Locate the cell with the specified text and output its (x, y) center coordinate. 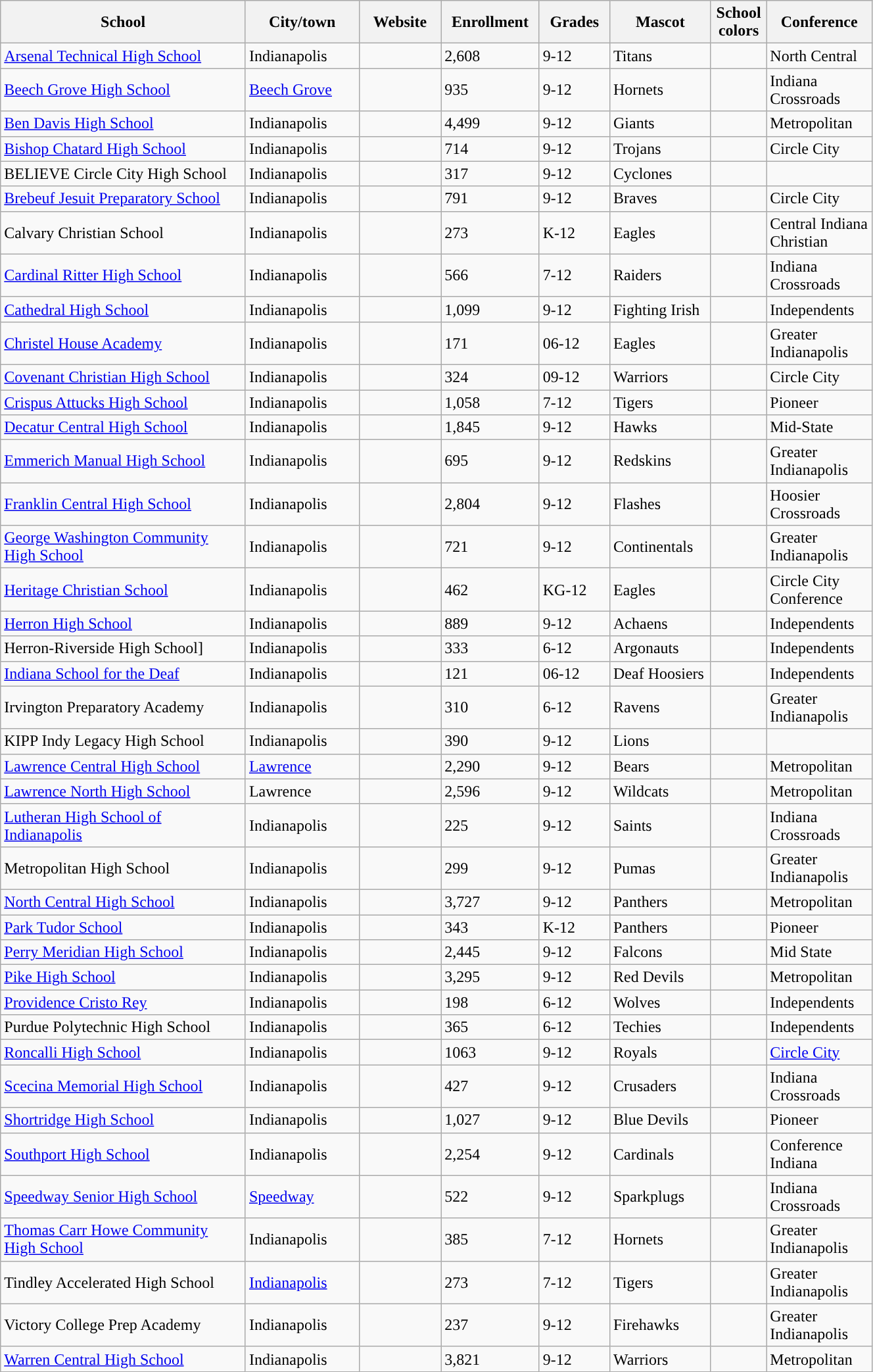
Bishop Chatard High School (124, 149)
935 (490, 89)
121 (490, 674)
Cathedral High School (124, 309)
Hawks (660, 428)
Herron High School (124, 624)
Trojans (660, 149)
198 (490, 1002)
Pike High School (124, 977)
Scecina Memorial High School (124, 1087)
390 (490, 741)
791 (490, 199)
2,254 (490, 1154)
721 (490, 547)
Beech Grove (302, 89)
Redskins (660, 462)
Website (400, 22)
Lutheran High School of Indianapolis (124, 825)
Beech Grove High School (124, 89)
Mid State (819, 952)
2,596 (490, 791)
Shortridge High School (124, 1120)
714 (490, 149)
Tindley Accelerated High School (124, 1283)
1,099 (490, 309)
Thomas Carr Howe Community High School (124, 1239)
1063 (490, 1052)
Heritage Christian School (124, 589)
Calvary Christian School (124, 233)
Conference Indiana (819, 1154)
North Central (819, 56)
Park Tudor School (124, 927)
Pumas (660, 868)
Enrollment (490, 22)
Firehawks (660, 1325)
Falcons (660, 952)
Cardinal Ritter High School (124, 275)
Emmerich Manual High School (124, 462)
Indiana School for the Deaf (124, 674)
Achaens (660, 624)
Grades (575, 22)
Decatur Central High School (124, 428)
1,058 (490, 402)
BELIEVE Circle City High School (124, 174)
Covenant Christian High School (124, 377)
Saints (660, 825)
Mascot (660, 22)
Sparkplugs (660, 1197)
343 (490, 927)
462 (490, 589)
Brebeuf Jesuit Preparatory School (124, 199)
Titans (660, 56)
3,727 (490, 902)
Argonauts (660, 649)
KIPP Indy Legacy High School (124, 741)
School (124, 22)
237 (490, 1325)
Franklin Central High School (124, 504)
Herron-Riverside High School] (124, 649)
889 (490, 624)
Victory College Prep Academy (124, 1325)
171 (490, 343)
Southport High School (124, 1154)
School colors (738, 22)
Perry Meridian High School (124, 952)
Warren Central High School (124, 1359)
Circle City Conference (819, 589)
Techies (660, 1027)
Blue Devils (660, 1120)
Purdue Polytechnic High School (124, 1027)
Crusaders (660, 1087)
695 (490, 462)
Metropolitan High School (124, 868)
09-12 (575, 377)
North Central High School (124, 902)
George Washington Community High School (124, 547)
299 (490, 868)
Cardinals (660, 1154)
522 (490, 1197)
317 (490, 174)
324 (490, 377)
Giants (660, 124)
2,804 (490, 504)
427 (490, 1087)
Lions (660, 741)
3,821 (490, 1359)
Lawrence North High School (124, 791)
2,290 (490, 766)
3,295 (490, 977)
Royals (660, 1052)
4,499 (490, 124)
Roncalli High School (124, 1052)
2,608 (490, 56)
333 (490, 649)
Red Devils (660, 977)
Christel House Academy (124, 343)
1,027 (490, 1120)
Arsenal Technical High School (124, 56)
Wildcats (660, 791)
Wolves (660, 1002)
Flashes (660, 504)
Raiders (660, 275)
Conference (819, 22)
385 (490, 1239)
Braves (660, 199)
Speedway Senior High School (124, 1197)
Speedway (302, 1197)
225 (490, 825)
Cyclones (660, 174)
Central Indiana Christian (819, 233)
Ravens (660, 708)
365 (490, 1027)
City/town (302, 22)
Lawrence Central High School (124, 766)
1,845 (490, 428)
Providence Cristo Rey (124, 1002)
Continentals (660, 547)
Fighting Irish (660, 309)
Ben Davis High School (124, 124)
Irvington Preparatory Academy (124, 708)
KG-12 (575, 589)
Mid-State (819, 428)
310 (490, 708)
Crispus Attucks High School (124, 402)
Deaf Hoosiers (660, 674)
2,445 (490, 952)
Bears (660, 766)
Hoosier Crossroads (819, 504)
566 (490, 275)
